Scan for the cell matching the given text and deliver its [x, y] coordinate at center. 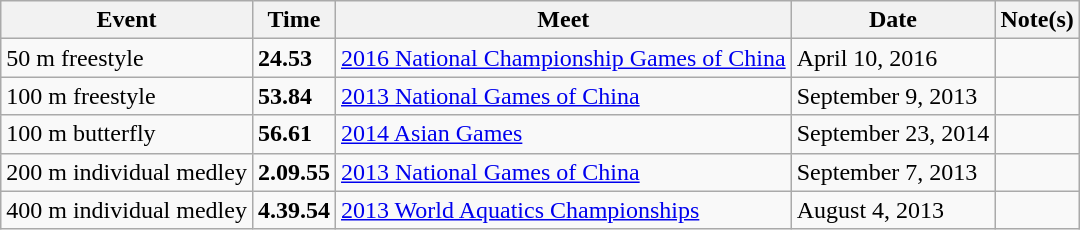
August 4, 2013 [893, 210]
400 m individual medley [127, 210]
Note(s) [1037, 20]
56.61 [294, 134]
Time [294, 20]
2.09.55 [294, 172]
April 10, 2016 [893, 58]
Date [893, 20]
2016 National Championship Games of China [564, 58]
50 m freestyle [127, 58]
4.39.54 [294, 210]
September 9, 2013 [893, 96]
2014 Asian Games [564, 134]
September 23, 2014 [893, 134]
200 m individual medley [127, 172]
September 7, 2013 [893, 172]
2013 World Aquatics Championships [564, 210]
24.53 [294, 58]
Meet [564, 20]
100 m freestyle [127, 96]
100 m butterfly [127, 134]
53.84 [294, 96]
Event [127, 20]
